From the cell containing the given text, extract its center point as (x, y) coordinate. 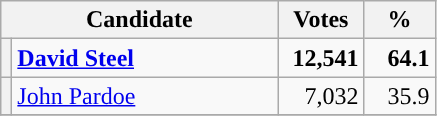
12,541 (321, 58)
% (400, 20)
35.9 (400, 96)
John Pardoe (145, 96)
64.1 (400, 58)
7,032 (321, 96)
Votes (321, 20)
Candidate (140, 20)
David Steel (145, 58)
